Scan for the cell matching the given text and deliver its [x, y] coordinate at center. 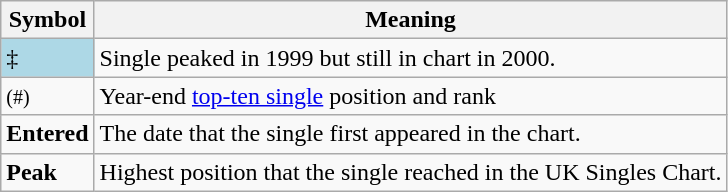
Entered [48, 134]
Year-end top-ten single position and rank [410, 96]
‡ [48, 58]
Highest position that the single reached in the UK Singles Chart. [410, 172]
Single peaked in 1999 but still in chart in 2000. [410, 58]
Peak [48, 172]
The date that the single first appeared in the chart. [410, 134]
Meaning [410, 20]
(#) [48, 96]
Symbol [48, 20]
